Return (x, y) of the center of cell containing provided text 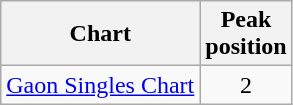
Chart (100, 34)
2 (246, 85)
Peakposition (246, 34)
Gaon Singles Chart (100, 85)
